From the cell containing the given text, extract its center point as [X, Y] coordinate. 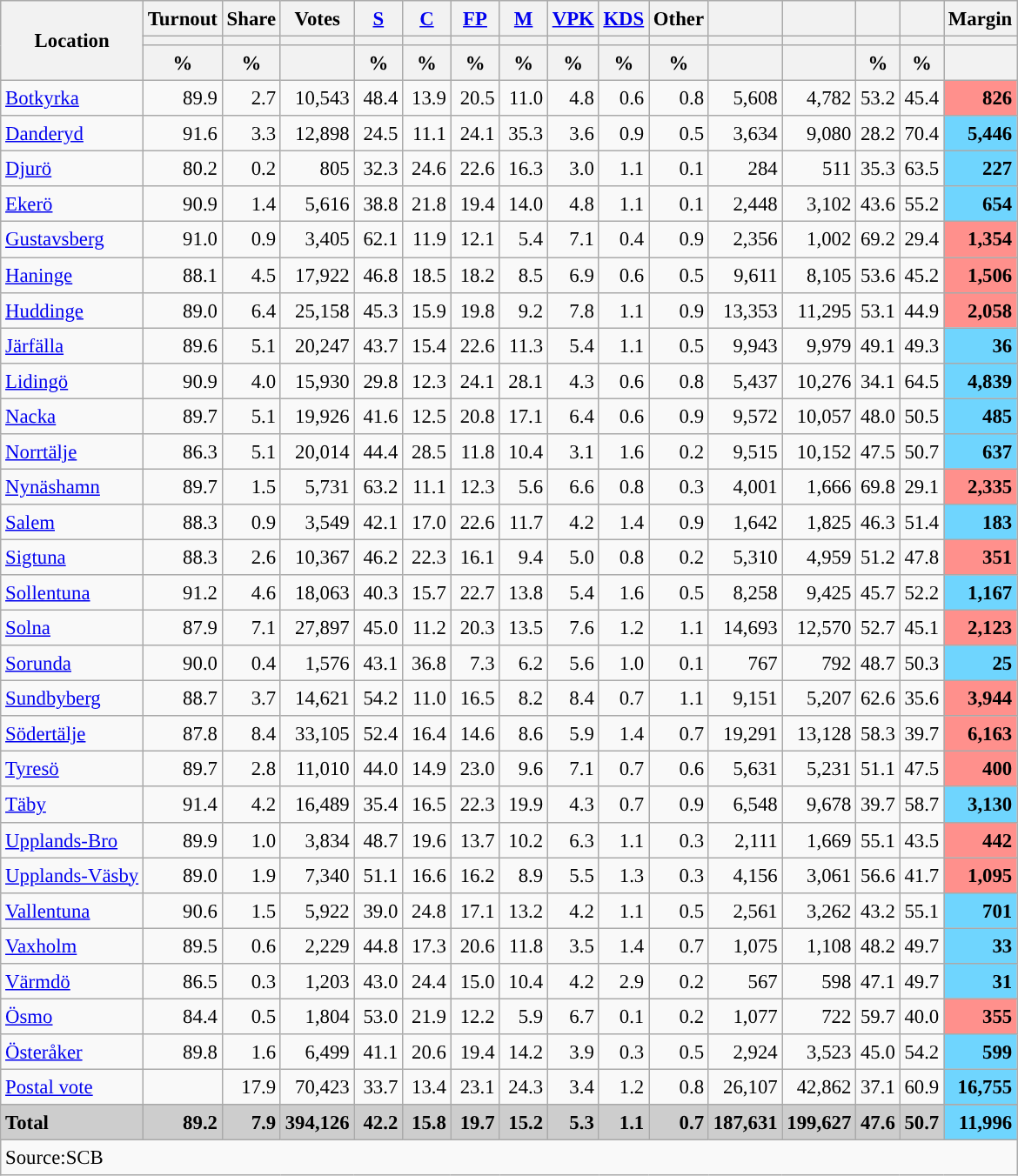
Södertälje [72, 734]
Source:SCB [509, 1159]
11,010 [317, 769]
9.2 [524, 310]
KDS [623, 19]
Sollentuna [72, 593]
90.6 [183, 910]
5,437 [745, 381]
36 [981, 346]
Lidingö [72, 381]
8,105 [820, 275]
7.8 [573, 310]
5,731 [317, 487]
32.3 [378, 169]
42.1 [378, 522]
6.3 [573, 840]
47.1 [878, 981]
1,203 [317, 981]
284 [745, 169]
23.0 [475, 769]
9,943 [745, 346]
3,405 [317, 240]
31 [981, 981]
4,782 [820, 99]
2,335 [981, 487]
14.0 [524, 204]
2,058 [981, 310]
Sorunda [72, 663]
511 [820, 169]
24.8 [427, 910]
91.0 [183, 240]
Location [72, 41]
Postal vote [72, 1087]
19.9 [524, 805]
23.1 [475, 1087]
13,128 [820, 734]
1,002 [820, 240]
10,057 [820, 416]
11.3 [524, 346]
5,310 [745, 557]
6,163 [981, 734]
41.1 [378, 1052]
Nynäshamn [72, 487]
7.6 [573, 628]
89.2 [183, 1122]
20.3 [475, 628]
17.9 [251, 1087]
18.2 [475, 275]
9,678 [820, 805]
4.6 [251, 593]
37.1 [878, 1087]
8.6 [524, 734]
11,295 [820, 310]
599 [981, 1052]
88.7 [183, 699]
9.6 [524, 769]
11,996 [981, 1122]
3.0 [573, 169]
35.4 [378, 805]
3,634 [745, 134]
53.2 [878, 99]
28.1 [524, 381]
10,276 [820, 381]
9,425 [820, 593]
89.6 [183, 346]
826 [981, 99]
3.1 [573, 452]
13.4 [427, 1087]
17,922 [317, 275]
567 [745, 981]
10,543 [317, 99]
5,922 [317, 910]
14.2 [524, 1052]
25 [981, 663]
42,862 [820, 1087]
2.6 [251, 557]
3,523 [820, 1052]
Salem [72, 522]
Total [72, 1122]
5,207 [820, 699]
Sundbyberg [72, 699]
33 [981, 946]
44.9 [921, 310]
4,156 [745, 875]
11.2 [427, 628]
Solna [72, 628]
6.9 [573, 275]
C [427, 19]
29.8 [378, 381]
1,077 [745, 1016]
43.7 [378, 346]
19.7 [475, 1122]
90.0 [183, 663]
41.7 [921, 875]
Tyresö [72, 769]
12,898 [317, 134]
Huddinge [72, 310]
VPK [573, 19]
5,608 [745, 99]
87.8 [183, 734]
89.8 [183, 1052]
34.1 [878, 381]
16.1 [475, 557]
4,001 [745, 487]
52.7 [878, 628]
58.7 [921, 805]
46.8 [378, 275]
9,611 [745, 275]
5,446 [981, 134]
3.4 [573, 1087]
4.0 [251, 381]
6,548 [745, 805]
42.2 [378, 1122]
50.5 [921, 416]
FP [475, 19]
Norrtälje [72, 452]
16.4 [427, 734]
3.7 [251, 699]
51.2 [878, 557]
792 [820, 663]
47.8 [921, 557]
45.7 [878, 593]
10,367 [317, 557]
227 [981, 169]
21.8 [427, 204]
Margin [981, 19]
394,126 [317, 1122]
11.7 [524, 522]
80.2 [183, 169]
52.4 [378, 734]
26,107 [745, 1087]
17.0 [427, 522]
12.2 [475, 1016]
Järfälla [72, 346]
3.9 [573, 1052]
3,262 [820, 910]
Ösmo [72, 1016]
15.8 [427, 1122]
1,075 [745, 946]
3.5 [573, 946]
63.5 [921, 169]
19,926 [317, 416]
598 [820, 981]
Vallentuna [72, 910]
355 [981, 1016]
6.2 [524, 663]
Haninge [72, 275]
13.9 [427, 99]
53.0 [378, 1016]
25,158 [317, 310]
52.2 [921, 593]
46.2 [378, 557]
15.4 [427, 346]
28.5 [427, 452]
19,291 [745, 734]
33.7 [378, 1087]
58.3 [878, 734]
14,621 [317, 699]
16,755 [981, 1087]
51.4 [921, 522]
1,825 [820, 522]
16.6 [427, 875]
13.8 [524, 593]
5.5 [573, 875]
4,839 [981, 381]
40.3 [378, 593]
20,247 [317, 346]
3,102 [820, 204]
5.3 [573, 1122]
13.7 [475, 840]
17.3 [427, 946]
15.2 [524, 1122]
18,063 [317, 593]
12.1 [475, 240]
53.1 [878, 310]
Votes [317, 19]
Täby [72, 805]
3,944 [981, 699]
45.3 [378, 310]
1,576 [317, 663]
8.9 [524, 875]
35.6 [921, 699]
6,499 [317, 1052]
M [524, 19]
1,506 [981, 275]
27,897 [317, 628]
1.9 [251, 875]
Djurö [72, 169]
15,930 [317, 381]
16,489 [317, 805]
50.3 [921, 663]
47.6 [878, 1122]
15.9 [427, 310]
14.9 [427, 769]
13.5 [524, 628]
15.7 [427, 593]
8,258 [745, 593]
33,105 [317, 734]
9.4 [524, 557]
637 [981, 452]
24.6 [427, 169]
5.0 [573, 557]
60.9 [921, 1087]
Upplands-Bro [72, 840]
69.8 [878, 487]
86.3 [183, 452]
1,804 [317, 1016]
3.6 [573, 134]
70.4 [921, 134]
43.5 [921, 840]
56.6 [878, 875]
19.8 [475, 310]
722 [820, 1016]
87.9 [183, 628]
62.6 [878, 699]
46.3 [878, 522]
6.6 [573, 487]
40.0 [921, 1016]
20.8 [475, 416]
18.5 [427, 275]
13,353 [745, 310]
7.3 [475, 663]
11.9 [427, 240]
Other [679, 19]
24.3 [524, 1087]
S [378, 19]
43.1 [378, 663]
805 [317, 169]
29.1 [921, 487]
Danderyd [72, 134]
7,340 [317, 875]
70,423 [317, 1087]
41.6 [378, 416]
199,627 [820, 1122]
701 [981, 910]
Turnout [183, 19]
1,095 [981, 875]
3,549 [317, 522]
3.3 [251, 134]
9,572 [745, 416]
14,693 [745, 628]
1,669 [820, 840]
2.7 [251, 99]
2,111 [745, 840]
Sigtuna [72, 557]
1.3 [623, 875]
49.3 [921, 346]
Upplands-Väsby [72, 875]
91.2 [183, 593]
24.5 [378, 134]
39.0 [378, 910]
Nacka [72, 416]
44.4 [378, 452]
Ekerö [72, 204]
183 [981, 522]
63.2 [378, 487]
16.2 [475, 875]
1,354 [981, 240]
20,014 [317, 452]
21.9 [427, 1016]
45.1 [921, 628]
36.8 [427, 663]
351 [981, 557]
48.0 [878, 416]
9,151 [745, 699]
9,080 [820, 134]
4,959 [820, 557]
29.4 [921, 240]
400 [981, 769]
Österåker [72, 1052]
59.7 [878, 1016]
20.5 [475, 99]
2.8 [251, 769]
28.2 [878, 134]
2,123 [981, 628]
187,631 [745, 1122]
2,356 [745, 240]
91.6 [183, 134]
13.2 [524, 910]
9,979 [820, 346]
Vaxholm [72, 946]
Värmdö [72, 981]
84.4 [183, 1016]
86.5 [183, 981]
43.0 [378, 981]
1,642 [745, 522]
6.7 [573, 1016]
4.5 [251, 275]
2,448 [745, 204]
8.2 [524, 699]
38.8 [378, 204]
Gustavsberg [72, 240]
88.1 [183, 275]
24.4 [427, 981]
43.6 [878, 204]
91.4 [183, 805]
62.1 [378, 240]
45.4 [921, 99]
Share [251, 19]
10,152 [820, 452]
14.6 [475, 734]
48.4 [378, 99]
485 [981, 416]
5,616 [317, 204]
767 [745, 663]
49.1 [878, 346]
3,834 [317, 840]
Botkyrka [72, 99]
15.0 [475, 981]
19.6 [427, 840]
43.2 [878, 910]
16.3 [524, 169]
55.2 [921, 204]
44.0 [378, 769]
2,229 [317, 946]
2,561 [745, 910]
12,570 [820, 628]
44.8 [378, 946]
2,924 [745, 1052]
1,108 [820, 946]
1,666 [820, 487]
442 [981, 840]
2.9 [623, 981]
5,231 [820, 769]
69.2 [878, 240]
64.5 [921, 381]
3,061 [820, 875]
9,515 [745, 452]
7.9 [251, 1122]
48.2 [878, 946]
12.5 [427, 416]
89.5 [183, 946]
22.7 [475, 593]
53.6 [878, 275]
45.2 [921, 275]
3,130 [981, 805]
5,631 [745, 769]
654 [981, 204]
8.5 [524, 275]
10.2 [524, 840]
1,167 [981, 593]
